Return the [X, Y] coordinate for the center point of the cell that contains the specified text.  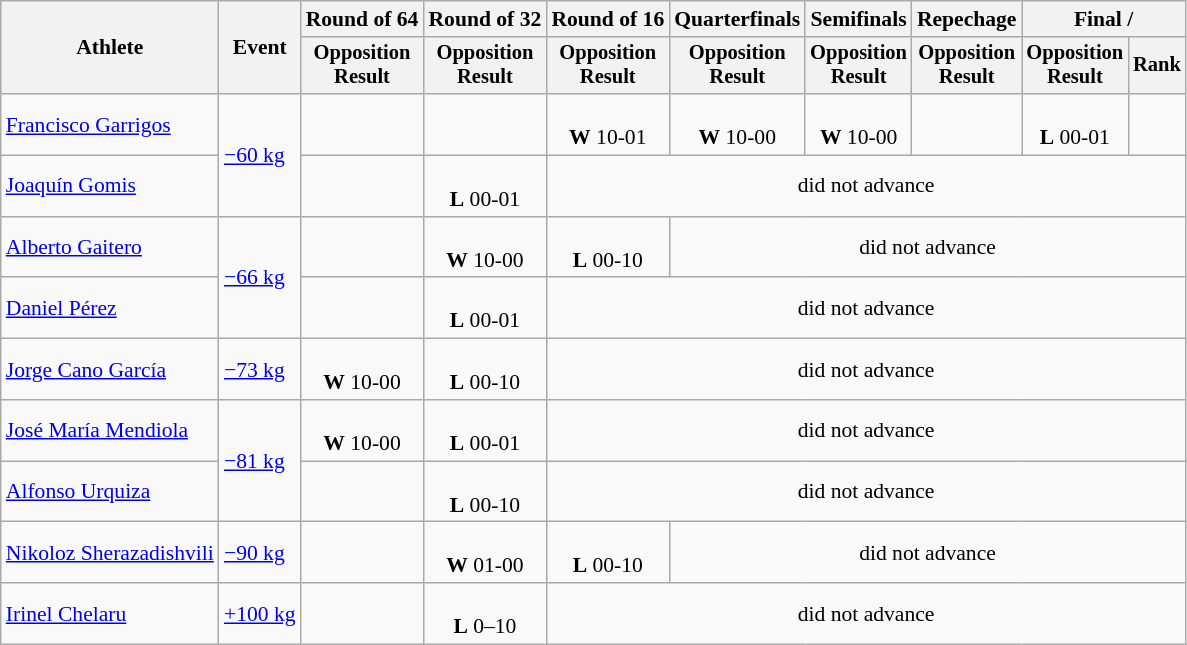
Nikoloz Sherazadishvili [110, 552]
W 10-01 [608, 124]
Event [260, 48]
−81 kg [260, 461]
+100 kg [260, 614]
Semifinals [858, 19]
−66 kg [260, 278]
Rank [1157, 66]
Round of 16 [608, 19]
−90 kg [260, 552]
Final / [1104, 19]
−60 kg [260, 155]
L 0–10 [484, 614]
Francisco Garrigos [110, 124]
Alfonso Urquiza [110, 492]
Quarterfinals [737, 19]
José María Mendiola [110, 430]
W 01-00 [484, 552]
Repechage [967, 19]
Irinel Chelaru [110, 614]
Round of 64 [362, 19]
Athlete [110, 48]
−73 kg [260, 370]
Jorge Cano García [110, 370]
Daniel Pérez [110, 308]
Joaquín Gomis [110, 186]
Round of 32 [484, 19]
Alberto Gaitero [110, 248]
